Capture the cell that displays the provided text and extract its (x, y) central coordinate. 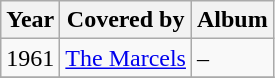
Covered by (126, 20)
Year (30, 20)
– (232, 58)
Album (232, 20)
1961 (30, 58)
The Marcels (126, 58)
